Determine the [X, Y] coordinate at the center of the cell enclosing the given text.  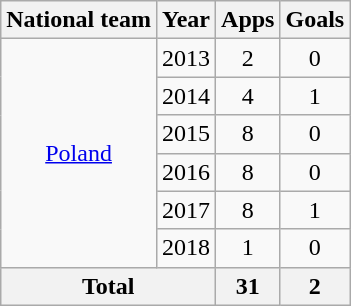
Goals [315, 20]
Apps [248, 20]
2013 [186, 58]
2015 [186, 134]
2017 [186, 210]
2018 [186, 248]
Year [186, 20]
31 [248, 286]
National team [79, 20]
4 [248, 96]
2014 [186, 96]
Poland [79, 153]
2016 [186, 172]
Total [108, 286]
